Find where the given text appears and provide that cell's center as (X, Y) coordinate. 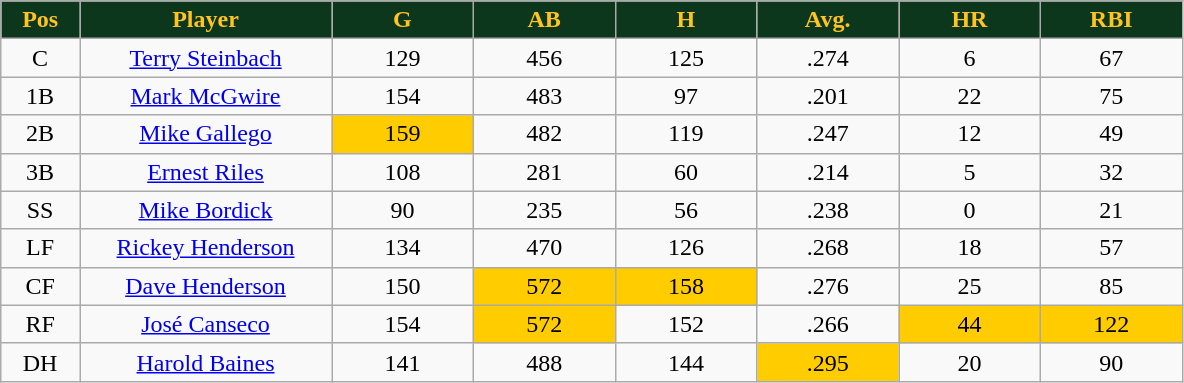
Pos (40, 20)
SS (40, 210)
44 (970, 324)
49 (1111, 134)
José Canseco (206, 324)
Harold Baines (206, 362)
RF (40, 324)
159 (403, 134)
85 (1111, 286)
Player (206, 20)
22 (970, 96)
Avg. (828, 20)
1B (40, 96)
.274 (828, 58)
235 (544, 210)
AB (544, 20)
LF (40, 248)
Terry Steinbach (206, 58)
134 (403, 248)
152 (686, 324)
119 (686, 134)
129 (403, 58)
97 (686, 96)
0 (970, 210)
67 (1111, 58)
488 (544, 362)
150 (403, 286)
DH (40, 362)
25 (970, 286)
75 (1111, 96)
12 (970, 134)
281 (544, 172)
C (40, 58)
.247 (828, 134)
2B (40, 134)
Mike Bordick (206, 210)
Mark McGwire (206, 96)
144 (686, 362)
H (686, 20)
470 (544, 248)
3B (40, 172)
21 (1111, 210)
32 (1111, 172)
158 (686, 286)
.268 (828, 248)
G (403, 20)
.295 (828, 362)
Ernest Riles (206, 172)
RBI (1111, 20)
125 (686, 58)
Rickey Henderson (206, 248)
456 (544, 58)
Mike Gallego (206, 134)
.266 (828, 324)
141 (403, 362)
HR (970, 20)
18 (970, 248)
.214 (828, 172)
126 (686, 248)
483 (544, 96)
108 (403, 172)
Dave Henderson (206, 286)
CF (40, 286)
6 (970, 58)
5 (970, 172)
57 (1111, 248)
60 (686, 172)
.238 (828, 210)
.276 (828, 286)
122 (1111, 324)
482 (544, 134)
.201 (828, 96)
20 (970, 362)
56 (686, 210)
